Detect which cell encompasses the target text, then output its [x, y] center coordinate. 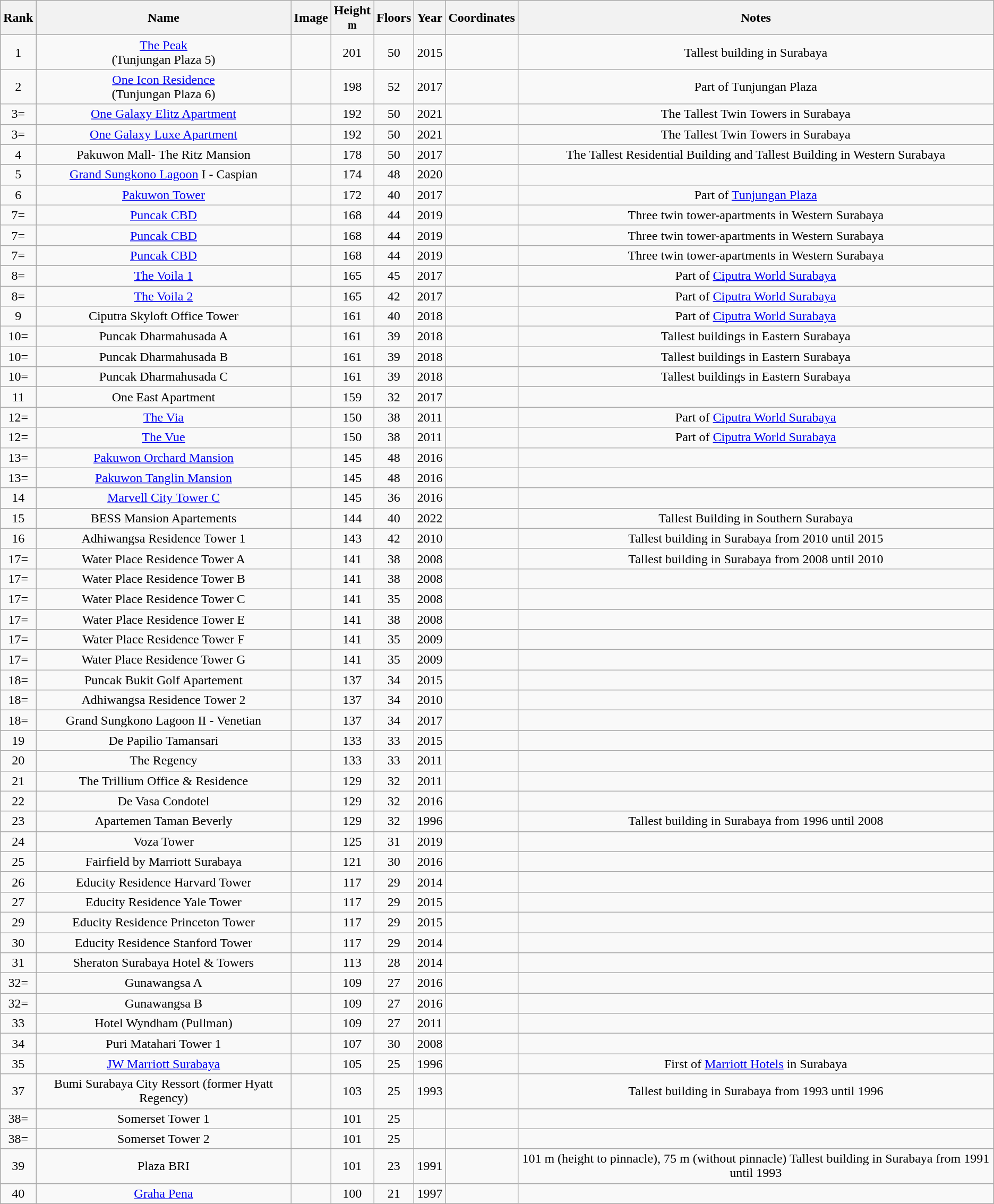
Pakuwon Tower [164, 195]
Water Place Residence Tower G [164, 660]
Tallest building in Surabaya from 1996 until 2008 [756, 821]
Puncak Bukit Golf Apartement [164, 680]
The Voila 2 [164, 296]
143 [352, 538]
The Regency [164, 761]
26 [18, 882]
Graha Pena [164, 1193]
Tallest Building in Southern Surabaya [756, 518]
De Papilio Tamansari [164, 741]
The Vue [164, 437]
Puncak Dharmahusada C [164, 377]
172 [352, 195]
De Vasa Condotel [164, 801]
1997 [430, 1193]
198 [352, 87]
201 [352, 52]
Educity Residence Yale Tower [164, 902]
JW Marriott Surabaya [164, 1064]
113 [352, 963]
Tallest building in Surabaya from 2010 until 2015 [756, 538]
103 [352, 1091]
Pakuwon Orchard Mansion [164, 458]
Name [164, 18]
24 [18, 841]
36 [394, 498]
Water Place Residence Tower C [164, 599]
Somerset Tower 1 [164, 1119]
The Via [164, 417]
Floors [394, 18]
The Voila 1 [164, 276]
16 [18, 538]
Apartemen Taman Beverly [164, 821]
52 [394, 87]
Water Place Residence Tower F [164, 640]
One Icon Residence(Tunjungan Plaza 6) [164, 87]
One East Apartment [164, 397]
Hotel Wyndham (Pullman) [164, 1024]
Water Place Residence Tower B [164, 579]
125 [352, 841]
22 [18, 801]
Ciputra Skyloft Office Tower [164, 316]
Tallest building in Surabaya from 1993 until 1996 [756, 1091]
Adhiwangsa Residence Tower 2 [164, 700]
BESS Mansion Apartements [164, 518]
121 [352, 862]
Educity Residence Stanford Tower [164, 942]
9 [18, 316]
28 [394, 963]
Somerset Tower 2 [164, 1139]
Grand Sungkono Lagoon II - Venetian [164, 720]
105 [352, 1064]
Pakuwon Mall- The Ritz Mansion [164, 154]
Grand Sungkono Lagoon I - Caspian [164, 175]
100 [352, 1193]
159 [352, 397]
20 [18, 761]
Puncak Dharmahusada B [164, 357]
Marvell City Tower C [164, 498]
First of Marriott Hotels in Surabaya [756, 1064]
The Trillium Office & Residence [164, 781]
Year [430, 18]
15 [18, 518]
Water Place Residence Tower A [164, 558]
Pakuwon Tanglin Mansion [164, 478]
174 [352, 175]
178 [352, 154]
37 [18, 1091]
2020 [430, 175]
11 [18, 397]
19 [18, 741]
Puri Matahari Tower 1 [164, 1044]
Voza Tower [164, 841]
107 [352, 1044]
2022 [430, 518]
144 [352, 518]
Educity Residence Harvard Tower [164, 882]
Rank [18, 18]
Gunawangsa A [164, 983]
Puncak Dharmahusada A [164, 337]
Plaza BRI [164, 1166]
One Galaxy Luxe Apartment [164, 134]
Water Place Residence Tower E [164, 620]
Coordinates [482, 18]
5 [18, 175]
Heightm [352, 18]
The Tallest Residential Building and Tallest Building in Western Surabaya [756, 154]
4 [18, 154]
Tallest building in Surabaya [756, 52]
45 [394, 276]
One Galaxy Elitz Apartment [164, 114]
Gunawangsa B [164, 1003]
1991 [430, 1166]
Bumi Surabaya City Ressort (former Hyatt Regency) [164, 1091]
1 [18, 52]
6 [18, 195]
Image [311, 18]
101 m (height to pinnacle), 75 m (without pinnacle) Tallest building in Surabaya from 1991 until 1993 [756, 1166]
Educity Residence Princeton Tower [164, 922]
2 [18, 87]
Fairfield by Marriott Surabaya [164, 862]
14 [18, 498]
Adhiwangsa Residence Tower 1 [164, 538]
1993 [430, 1091]
Notes [756, 18]
Sheraton Surabaya Hotel & Towers [164, 963]
The Peak(Tunjungan Plaza 5) [164, 52]
Tallest building in Surabaya from 2008 until 2010 [756, 558]
